Determine the [x, y] coordinate at the center of the cell enclosing the given text.  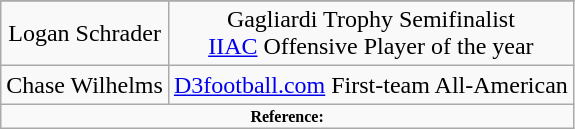
Gagliardi Trophy SemifinalistIIAC Offensive Player of the year [370, 34]
Reference: [288, 116]
D3football.com First-team All-American [370, 85]
Chase Wilhelms [85, 85]
Logan Schrader [85, 34]
